Identify which cell holds the provided text, then report its [x, y] central coordinate. 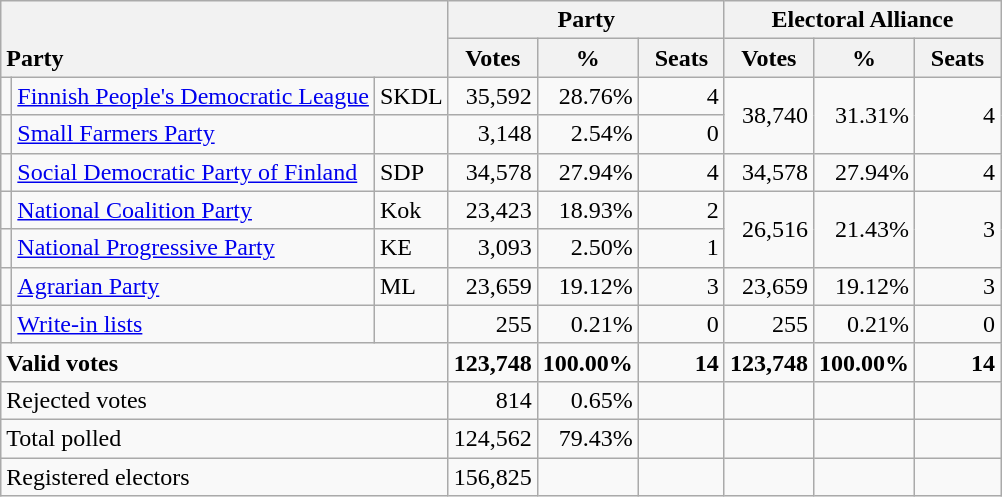
National Progressive Party [194, 248]
1 [681, 248]
Total polled [224, 438]
Small Farmers Party [194, 134]
Finnish People's Democratic League [194, 96]
2.54% [588, 134]
79.43% [588, 438]
Valid votes [224, 362]
Kok [411, 210]
28.76% [588, 96]
SKDL [411, 96]
21.43% [864, 229]
National Coalition Party [194, 210]
156,825 [492, 477]
ML [411, 286]
KE [411, 248]
35,592 [492, 96]
26,516 [768, 229]
Agrarian Party [194, 286]
814 [492, 400]
3,148 [492, 134]
18.93% [588, 210]
3,093 [492, 248]
23,423 [492, 210]
Registered electors [224, 477]
Social Democratic Party of Finland [194, 172]
SDP [411, 172]
38,740 [768, 115]
2.50% [588, 248]
Electoral Alliance [862, 20]
2 [681, 210]
31.31% [864, 115]
Rejected votes [224, 400]
0.65% [588, 400]
Write-in lists [194, 324]
124,562 [492, 438]
